Return the [x, y] coordinate for the center point of the cell that contains the specified text.  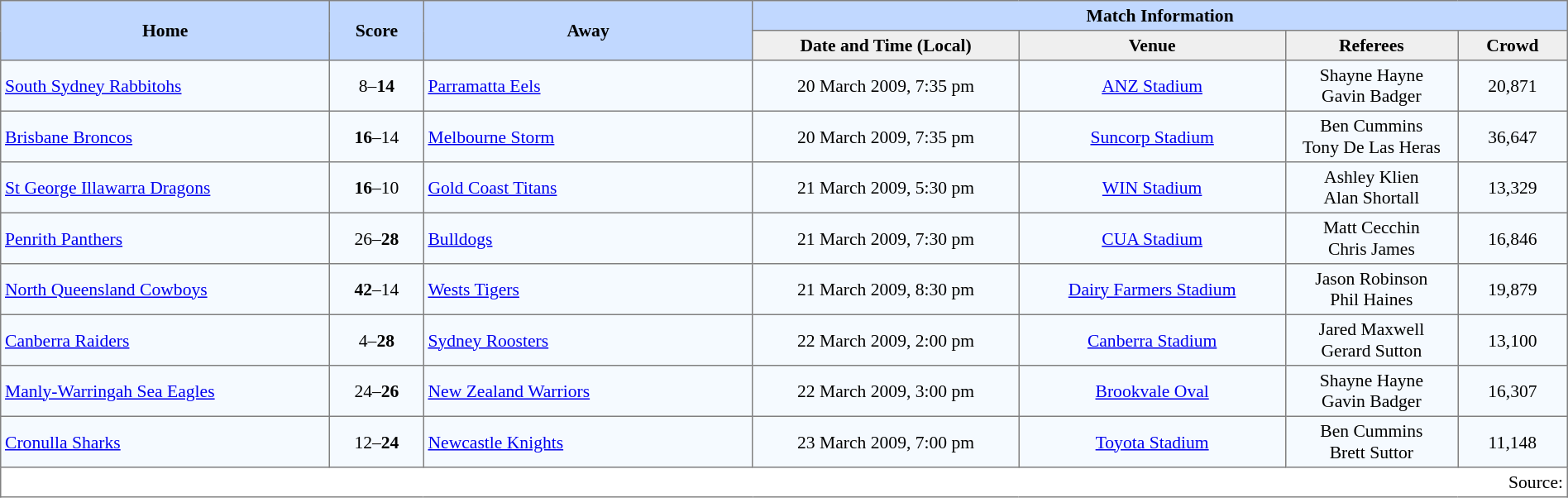
13,100 [1513, 340]
23 March 2009, 7:00 pm [886, 442]
24–26 [377, 391]
Canberra Raiders [165, 340]
Gold Coast Titans [588, 188]
Crowd [1513, 45]
St George Illawarra Dragons [165, 188]
Source: [784, 482]
26–28 [377, 238]
21 March 2009, 8:30 pm [886, 290]
Dairy Farmers Stadium [1152, 290]
21 March 2009, 7:30 pm [886, 238]
Toyota Stadium [1152, 442]
16,307 [1513, 391]
Bulldogs [588, 238]
Canberra Stadium [1152, 340]
Ben CumminsBrett Suttor [1371, 442]
11,148 [1513, 442]
8–14 [377, 86]
20,871 [1513, 86]
North Queensland Cowboys [165, 290]
16,846 [1513, 238]
Home [165, 31]
Cronulla Sharks [165, 442]
Matt CecchinChris James [1371, 238]
Brookvale Oval [1152, 391]
Suncorp Stadium [1152, 136]
42–14 [377, 290]
Venue [1152, 45]
12–24 [377, 442]
19,879 [1513, 290]
Match Information [1159, 16]
New Zealand Warriors [588, 391]
Wests Tigers [588, 290]
Date and Time (Local) [886, 45]
South Sydney Rabbitohs [165, 86]
ANZ Stadium [1152, 86]
WIN Stadium [1152, 188]
Brisbane Broncos [165, 136]
Melbourne Storm [588, 136]
4–28 [377, 340]
22 March 2009, 2:00 pm [886, 340]
Away [588, 31]
Parramatta Eels [588, 86]
Manly-Warringah Sea Eagles [165, 391]
Ashley Klien Alan Shortall [1371, 188]
Jared MaxwellGerard Sutton [1371, 340]
Sydney Roosters [588, 340]
Ben CumminsTony De Las Heras [1371, 136]
Jason RobinsonPhil Haines [1371, 290]
13,329 [1513, 188]
22 March 2009, 3:00 pm [886, 391]
16–14 [377, 136]
Referees [1371, 45]
36,647 [1513, 136]
Newcastle Knights [588, 442]
Score [377, 31]
CUA Stadium [1152, 238]
Penrith Panthers [165, 238]
16–10 [377, 188]
21 March 2009, 5:30 pm [886, 188]
